Locate the cell with the specified text and output its (X, Y) center coordinate. 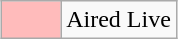
Aired Live (119, 20)
